Locate the cell with the specified text and output its [x, y] center coordinate. 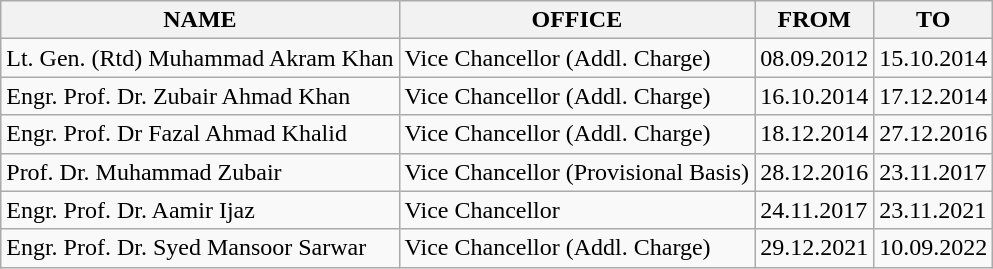
29.12.2021 [814, 248]
24.11.2017 [814, 210]
10.09.2022 [934, 248]
Engr. Prof. Dr Fazal Ahmad Khalid [200, 134]
23.11.2017 [934, 172]
FROM [814, 20]
Engr. Prof. Dr. Aamir Ijaz [200, 210]
Vice Chancellor [577, 210]
Prof. Dr. Muhammad Zubair [200, 172]
16.10.2014 [814, 96]
17.12.2014 [934, 96]
Lt. Gen. (Rtd) Muhammad Akram Khan [200, 58]
Vice Chancellor (Provisional Basis) [577, 172]
23.11.2021 [934, 210]
27.12.2016 [934, 134]
NAME [200, 20]
08.09.2012 [814, 58]
TO [934, 20]
OFFICE [577, 20]
28.12.2016 [814, 172]
Engr. Prof. Dr. Syed Mansoor Sarwar [200, 248]
15.10.2014 [934, 58]
18.12.2014 [814, 134]
Engr. Prof. Dr. Zubair Ahmad Khan [200, 96]
